Capture the cell that displays the provided text and extract its (X, Y) central coordinate. 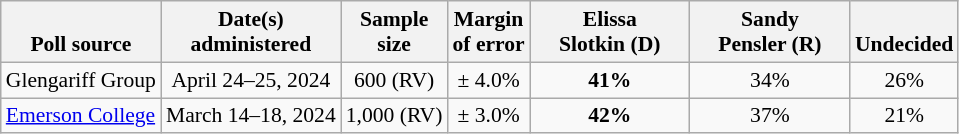
Emerson College (81, 116)
Poll source (81, 32)
37% (770, 116)
600 (RV) (394, 80)
Marginof error (488, 32)
42% (610, 116)
± 4.0% (488, 80)
26% (904, 80)
21% (904, 116)
Date(s)administered (251, 32)
34% (770, 80)
± 3.0% (488, 116)
Undecided (904, 32)
1,000 (RV) (394, 116)
Samplesize (394, 32)
March 14–18, 2024 (251, 116)
April 24–25, 2024 (251, 80)
Glengariff Group (81, 80)
ElissaSlotkin (D) (610, 32)
41% (610, 80)
SandyPensler (R) (770, 32)
